Identify which cell holds the provided text, then report its (x, y) central coordinate. 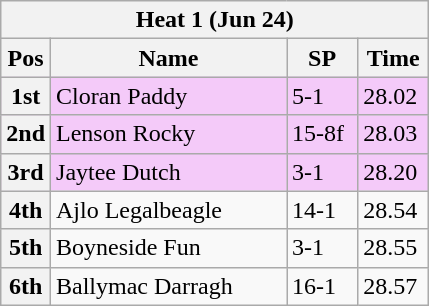
28.02 (394, 96)
Boyneside Fun (169, 248)
14-1 (322, 210)
28.20 (394, 172)
Pos (26, 58)
Name (169, 58)
28.03 (394, 134)
Jaytee Dutch (169, 172)
Ajlo Legalbeagle (169, 210)
6th (26, 286)
2nd (26, 134)
5th (26, 248)
Lenson Rocky (169, 134)
28.57 (394, 286)
3rd (26, 172)
SP (322, 58)
Cloran Paddy (169, 96)
Ballymac Darragh (169, 286)
28.54 (394, 210)
Time (394, 58)
16-1 (322, 286)
Heat 1 (Jun 24) (215, 20)
4th (26, 210)
15-8f (322, 134)
5-1 (322, 96)
1st (26, 96)
28.55 (394, 248)
